Locate the cell with the specified text and output its (x, y) center coordinate. 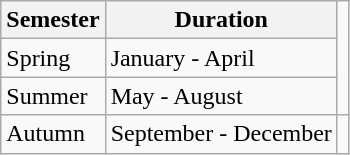
January - April (221, 58)
September - December (221, 134)
Semester (53, 20)
Autumn (53, 134)
Summer (53, 96)
Duration (221, 20)
May - August (221, 96)
Spring (53, 58)
